Return the [X, Y] coordinate for the center point of the cell that contains the specified text.  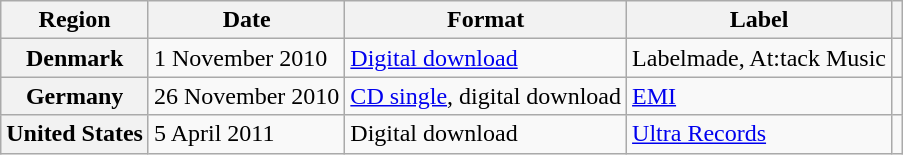
5 April 2011 [246, 134]
Denmark [75, 58]
United States [75, 134]
CD single, digital download [486, 96]
1 November 2010 [246, 58]
Label [760, 20]
EMI [760, 96]
Region [75, 20]
Date [246, 20]
Format [486, 20]
Ultra Records [760, 134]
Labelmade, At:tack Music [760, 58]
26 November 2010 [246, 96]
Germany [75, 96]
